Determine the [X, Y] coordinate at the center of the cell enclosing the given text.  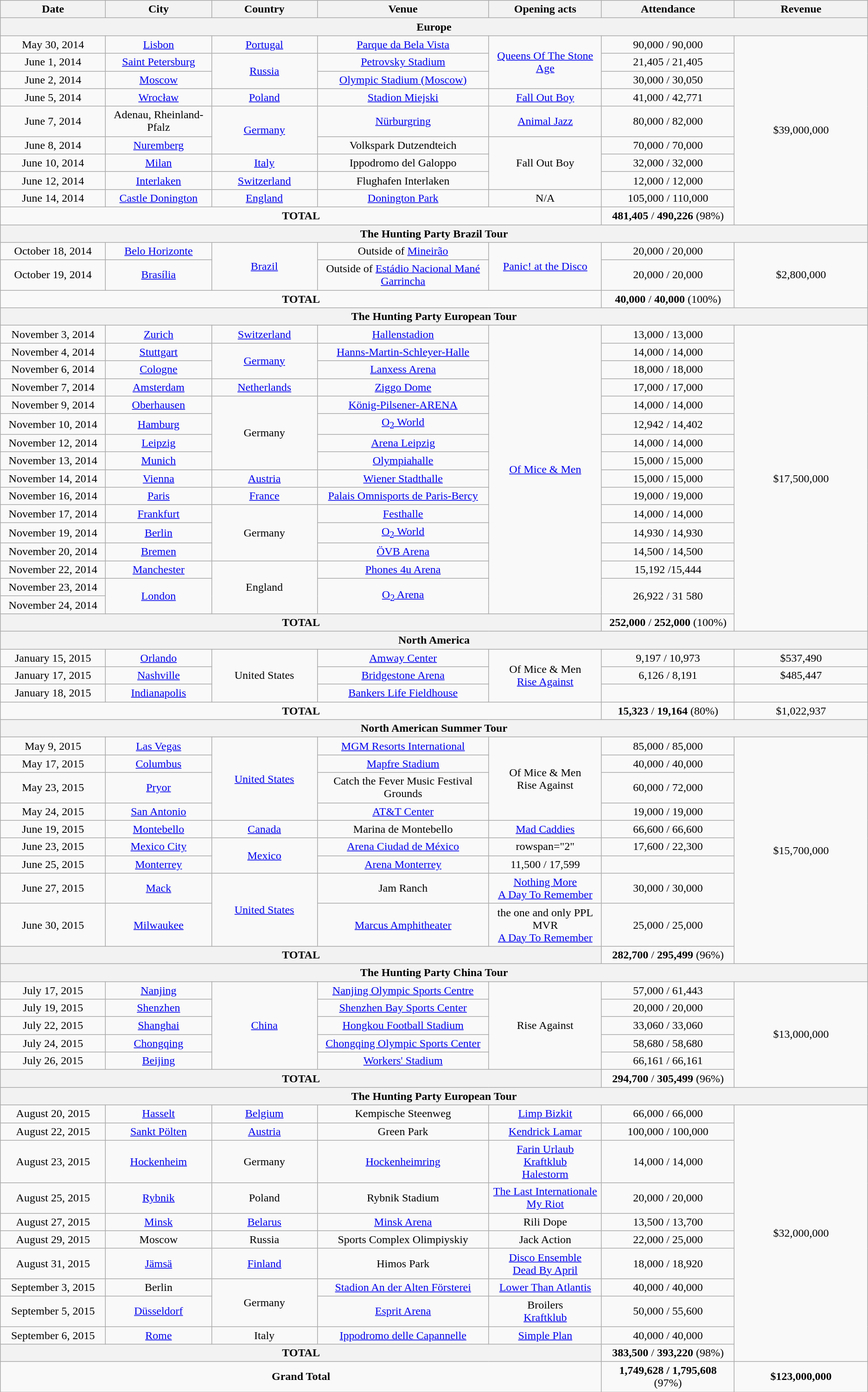
June 27, 2015 [53, 888]
Hanns-Martin-Schleyer-Halle [403, 352]
Olympic Stadium (Moscow) [403, 80]
66,000 / 66,000 [668, 1114]
Arena Monterrey [403, 864]
November 16, 2014 [53, 496]
17,600 / 22,300 [668, 847]
33,060 / 33,060 [668, 1026]
1,749,628 / 1,795,608 (97%) [668, 1377]
Parque da Bela Vista [403, 45]
Nothing More A Day To Remember [545, 888]
Shenzhen Bay Sports Center [403, 1008]
Rome [159, 1335]
June 8, 2014 [53, 145]
China [264, 1025]
Canada [264, 829]
November 14, 2014 [53, 479]
Portugal [264, 45]
Festhalle [403, 514]
Nanjing [159, 990]
11,500 / 17,599 [545, 864]
282,700 / 295,499 (96%) [668, 955]
$537,490 [801, 658]
Orlando [159, 658]
Limp Bizkit [545, 1114]
BroilersKraftklub [545, 1311]
Stadion An der Alten Försterei [403, 1287]
Leipzig [159, 443]
Arena Leipzig [403, 443]
Cologne [159, 370]
Chongqing Olympic Sports Center [403, 1043]
November 13, 2014 [53, 461]
Sports Complex Olimpiyskiy [403, 1239]
Las Vegas [159, 746]
Vienna [159, 479]
Pryor [159, 787]
Revenue [801, 9]
Arena Ciudad de México [403, 847]
15,323 / 19,164 (80%) [668, 711]
15,192 /15,444 [668, 569]
June 19, 2015 [53, 829]
Minsk Arena [403, 1222]
Marina de Montebello [403, 829]
N/A [545, 198]
6,126 / 8,191 [668, 676]
May 17, 2015 [53, 764]
May 9, 2015 [53, 746]
September 5, 2015 [53, 1311]
Nürburgring [403, 121]
481,405 / 490,226 (98%) [668, 216]
Amway Center [403, 658]
January 17, 2015 [53, 676]
Lanxess Arena [403, 370]
July 19, 2015 [53, 1008]
66,600 / 66,600 [668, 829]
80,000 / 82,000 [668, 121]
Monterrey [159, 864]
North America [434, 640]
July 22, 2015 [53, 1026]
60,000 / 72,000 [668, 787]
Bridgestone Arena [403, 676]
Hasselt [159, 1114]
November 4, 2014 [53, 352]
Hallenstadion [403, 334]
August 23, 2015 [53, 1162]
383,500 / 393,220 (98%) [668, 1353]
Belo Horizonte [159, 251]
Venue [403, 9]
November 7, 2014 [53, 387]
Ippodromo del Galoppo [403, 163]
Wiener Stadthalle [403, 479]
22,000 / 25,000 [668, 1239]
Outside of Estádio Nacional Mané Garrincha [403, 275]
November 23, 2014 [53, 587]
San Antonio [159, 811]
the one and only PPL MVR A Day To Remember [545, 925]
Kempische Steenweg [403, 1114]
Brazil [264, 266]
105,000 / 110,000 [668, 198]
France [264, 496]
Amsterdam [159, 387]
Europe [434, 27]
July 17, 2015 [53, 990]
Grand Total [301, 1377]
Saint Petersburg [159, 62]
$17,500,000 [801, 479]
85,000 / 85,000 [668, 746]
August 27, 2015 [53, 1222]
12,000 / 12,000 [668, 180]
13,000 / 13,000 [668, 334]
November 19, 2014 [53, 533]
Hockenheim [159, 1162]
Catch the Fever Music Festival Grounds [403, 787]
Workers' Stadium [403, 1061]
June 7, 2014 [53, 121]
rowspan="2" [545, 847]
Rili Dope [545, 1222]
30,000 / 30,000 [668, 888]
Mapfre Stadium [403, 764]
Jämsä [159, 1263]
November 3, 2014 [53, 334]
40,000 / 40,000 (100%) [668, 299]
June 14, 2014 [53, 198]
Nuremberg [159, 145]
Paris [159, 496]
Himos Park [403, 1263]
12,942 / 14,402 [668, 424]
Belgium [264, 1114]
Jack Action [545, 1239]
November 20, 2014 [53, 552]
14,930 / 14,930 [668, 533]
City [159, 9]
Milwaukee [159, 925]
Ippodromo delle Capannelle [403, 1335]
Marcus Amphitheater [403, 925]
Minsk [159, 1222]
Adenau, Rheinland-Pfalz [159, 121]
May 30, 2014 [53, 45]
June 30, 2015 [53, 925]
Milan [159, 163]
$13,000,000 [801, 1034]
Country [264, 9]
Jam Ranch [403, 888]
Farin UrlaubKraftklubHalestorm [545, 1162]
50,000 / 55,600 [668, 1311]
Bremen [159, 552]
Nanjing Olympic Sports Centre [403, 990]
41,000 / 42,771 [668, 97]
August 20, 2015 [53, 1114]
Bankers Life Fieldhouse [403, 693]
Manchester [159, 569]
June 5, 2014 [53, 97]
$32,000,000 [801, 1233]
Phones 4u Arena [403, 569]
$123,000,000 [801, 1377]
Hamburg [159, 424]
The Hunting Party Brazil Tour [434, 233]
London [159, 596]
August 22, 2015 [53, 1131]
June 12, 2014 [53, 180]
Mexico [264, 856]
Belarus [264, 1222]
57,000 / 61,443 [668, 990]
18,000 / 18,000 [668, 370]
The Hunting Party China Tour [434, 972]
Brasília [159, 275]
O2 Arena [403, 596]
14,500 / 14,500 [668, 552]
13,500 / 13,700 [668, 1222]
Rybnik Stadium [403, 1198]
June 2, 2014 [53, 80]
Shenzhen [159, 1008]
100,000 / 100,000 [668, 1131]
90,000 / 90,000 [668, 45]
25,000 / 25,000 [668, 925]
30,000 / 30,050 [668, 80]
August 31, 2015 [53, 1263]
Hockenheimring [403, 1162]
MGM Resorts International [403, 746]
Rybnik [159, 1198]
September 3, 2015 [53, 1287]
June 10, 2014 [53, 163]
Esprit Arena [403, 1311]
June 25, 2015 [53, 864]
May 23, 2015 [53, 787]
North American Summer Tour [434, 728]
Indianapolis [159, 693]
Volkspark Dutzendteich [403, 145]
November 12, 2014 [53, 443]
Finland [264, 1263]
294,700 / 305,499 (96%) [668, 1079]
The Last InternationaleMy Riot [545, 1198]
September 6, 2015 [53, 1335]
Simple Plan [545, 1335]
17,000 / 17,000 [668, 387]
Disco Ensemble Dead By April [545, 1263]
252,000 / 252,000 (100%) [668, 622]
Animal Jazz [545, 121]
Flughafen Interlaken [403, 180]
November 17, 2014 [53, 514]
ÖVB Arena [403, 552]
Outside of Mineirão [403, 251]
32,000 / 32,000 [668, 163]
June 1, 2014 [53, 62]
November 10, 2014 [53, 424]
May 24, 2015 [53, 811]
July 26, 2015 [53, 1061]
November 22, 2014 [53, 569]
70,000 / 70,000 [668, 145]
66,161 / 66,161 [668, 1061]
Castle Donington [159, 198]
Columbus [159, 764]
Beijing [159, 1061]
January 18, 2015 [53, 693]
Date [53, 9]
August 29, 2015 [53, 1239]
Nashville [159, 676]
58,680 / 58,680 [668, 1043]
Düsseldorf [159, 1311]
21,405 / 21,405 [668, 62]
Mad Caddies [545, 829]
Olympiahalle [403, 461]
26,922 / 31 580 [668, 596]
$39,000,000 [801, 130]
$2,800,000 [801, 275]
Frankfurt [159, 514]
Mexico City [159, 847]
18,000 / 18,920 [668, 1263]
Stuttgart [159, 352]
November 24, 2014 [53, 605]
Queens Of The Stone Age [545, 62]
January 15, 2015 [53, 658]
Netherlands [264, 387]
Attendance [668, 9]
Green Park [403, 1131]
Ziggo Dome [403, 387]
Montebello [159, 829]
Wrocław [159, 97]
König-Pilsener-ARENA [403, 405]
November 6, 2014 [53, 370]
9,197 / 10,973 [668, 658]
Munich [159, 461]
Shanghai [159, 1026]
August 25, 2015 [53, 1198]
Lower Than Atlantis [545, 1287]
Stadion Miejski [403, 97]
November 9, 2014 [53, 405]
Mack [159, 888]
Hongkou Football Stadium [403, 1026]
$485,447 [801, 676]
June 23, 2015 [53, 847]
$15,700,000 [801, 850]
October 18, 2014 [53, 251]
Lisbon [159, 45]
Sankt Pölten [159, 1131]
Rise Against [545, 1025]
Of Mice & Men [545, 470]
Panic! at the Disco [545, 266]
Chongqing [159, 1043]
October 19, 2014 [53, 275]
Palais Omnisports de Paris-Bercy [403, 496]
Donington Park [403, 198]
AT&T Center [403, 811]
Oberhausen [159, 405]
Kendrick Lamar [545, 1131]
Opening acts [545, 9]
July 24, 2015 [53, 1043]
Petrovsky Stadium [403, 62]
Zurich [159, 334]
Interlaken [159, 180]
$1,022,937 [801, 711]
